Return the (X, Y) coordinate for the center point of the cell that contains the specified text.  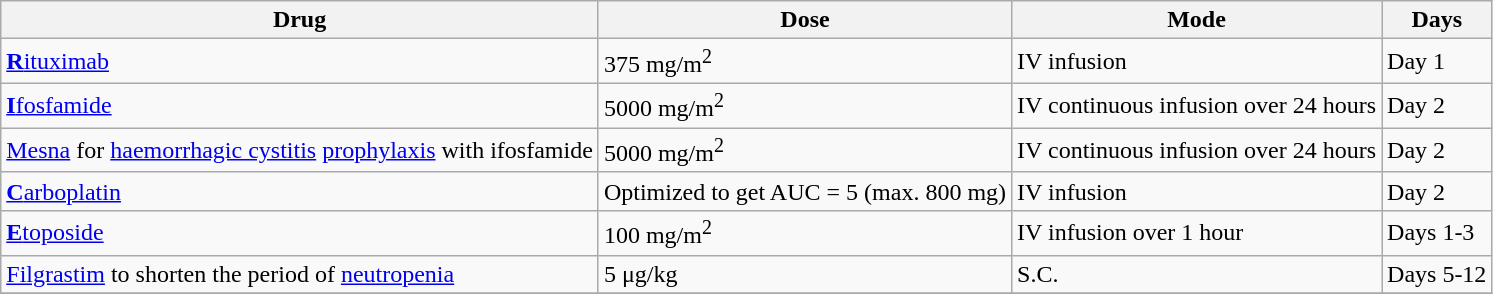
Mesna for haemorrhagic cystitis prophylaxis with ifosfamide (300, 150)
Carboplatin (300, 191)
Days (1437, 20)
Mode (1197, 20)
Day 1 (1437, 62)
5 μg/kg (804, 274)
S.C. (1197, 274)
375 mg/m2 (804, 62)
Days 1-3 (1437, 234)
Etoposide (300, 234)
Drug (300, 20)
Rituximab (300, 62)
100 mg/m2 (804, 234)
Filgrastim to shorten the period of neutropenia (300, 274)
Optimized to get AUC = 5 (max. 800 mg) (804, 191)
Dose (804, 20)
Ifosfamide (300, 106)
Days 5-12 (1437, 274)
IV infusion over 1 hour (1197, 234)
